Determine the (x, y) coordinate at the center of the cell enclosing the given text.  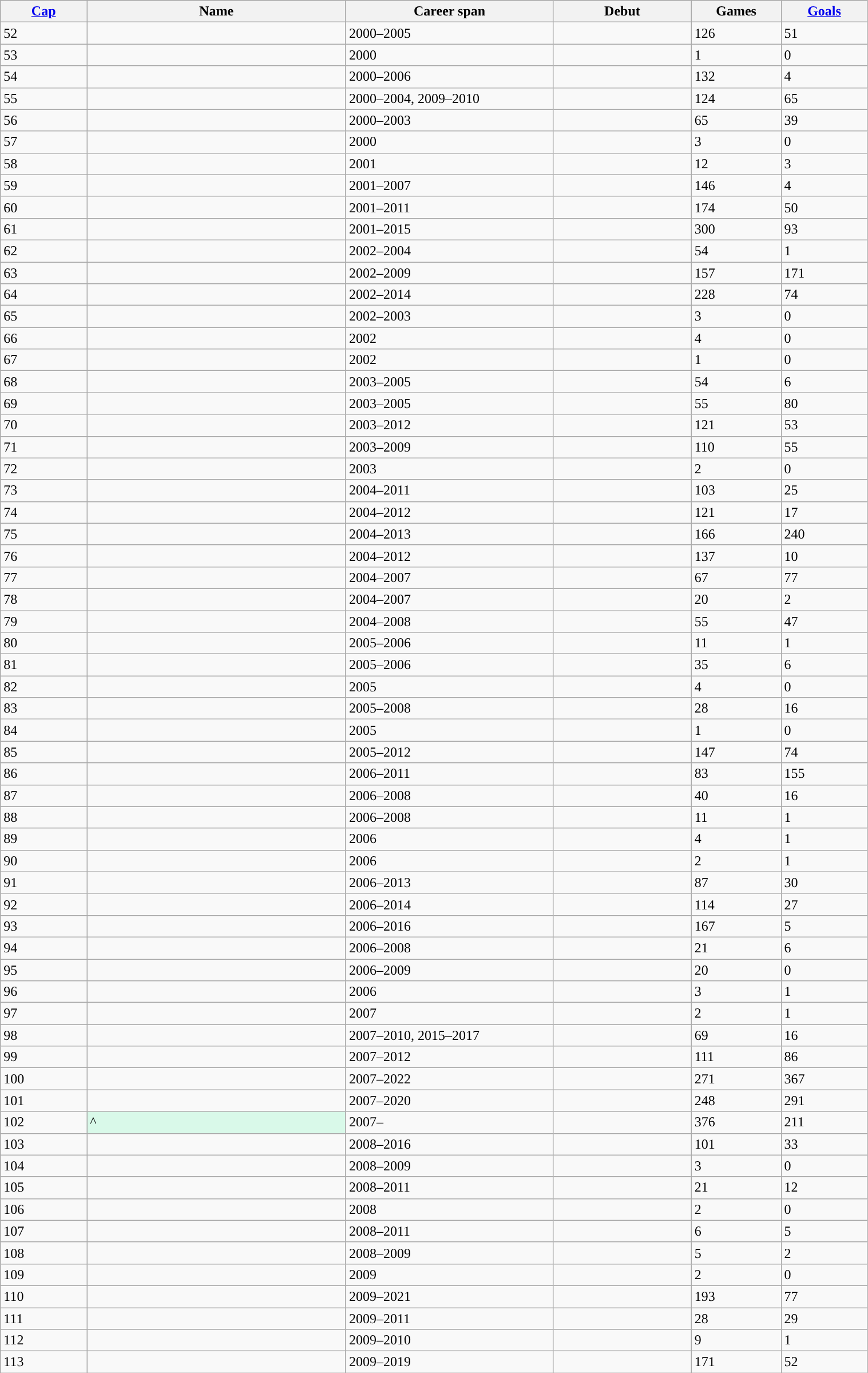
2007 (449, 1014)
2006–2016 (449, 926)
147 (736, 752)
2006–2009 (449, 970)
75 (43, 534)
2009 (449, 1275)
66 (43, 338)
33 (824, 1144)
57 (43, 142)
82 (43, 687)
2000–2004, 2009–2010 (449, 98)
95 (43, 970)
29 (824, 1318)
109 (43, 1275)
2001–2015 (449, 229)
2005–2008 (449, 709)
108 (43, 1253)
2008–2016 (449, 1144)
51 (824, 33)
105 (43, 1188)
60 (43, 207)
124 (736, 98)
2004–2013 (449, 534)
2000–2006 (449, 77)
376 (736, 1122)
70 (43, 425)
157 (736, 273)
10 (824, 556)
2006–2013 (449, 883)
Name (216, 11)
112 (43, 1340)
78 (43, 599)
167 (736, 926)
79 (43, 621)
73 (43, 490)
2007–2022 (449, 1079)
132 (736, 77)
2009–2011 (449, 1318)
193 (736, 1296)
106 (43, 1209)
100 (43, 1079)
2009–2010 (449, 1340)
2000–2005 (449, 33)
2005–2012 (449, 752)
96 (43, 992)
99 (43, 1057)
^ (216, 1122)
39 (824, 120)
61 (43, 229)
2009–2021 (449, 1296)
2004–2011 (449, 490)
2002–2004 (449, 251)
84 (43, 730)
2002–2009 (449, 273)
58 (43, 164)
291 (824, 1101)
166 (736, 534)
64 (43, 295)
97 (43, 1014)
68 (43, 382)
2001 (449, 164)
2009–2019 (449, 1362)
2001–2007 (449, 185)
88 (43, 817)
59 (43, 185)
228 (736, 295)
137 (736, 556)
211 (824, 1122)
30 (824, 883)
155 (824, 774)
2008 (449, 1209)
56 (43, 120)
Cap (43, 11)
9 (736, 1340)
85 (43, 752)
271 (736, 1079)
62 (43, 251)
Games (736, 11)
367 (824, 1079)
102 (43, 1122)
Goals (824, 11)
240 (824, 534)
71 (43, 447)
27 (824, 904)
2007– (449, 1122)
76 (43, 556)
47 (824, 621)
2006–2014 (449, 904)
2001–2011 (449, 207)
104 (43, 1166)
17 (824, 512)
2002–2003 (449, 316)
40 (736, 796)
2003 (449, 469)
2007–2010, 2015–2017 (449, 1035)
2002–2014 (449, 295)
113 (43, 1362)
89 (43, 839)
174 (736, 207)
300 (736, 229)
63 (43, 273)
2006–2011 (449, 774)
2000–2003 (449, 120)
Career span (449, 11)
25 (824, 490)
92 (43, 904)
90 (43, 861)
72 (43, 469)
107 (43, 1231)
248 (736, 1101)
2004–2008 (449, 621)
2003–2009 (449, 447)
2007–2020 (449, 1101)
126 (736, 33)
Debut (623, 11)
2003–2012 (449, 425)
94 (43, 948)
81 (43, 665)
146 (736, 185)
98 (43, 1035)
91 (43, 883)
35 (736, 665)
114 (736, 904)
50 (824, 207)
2007–2012 (449, 1057)
